Search for the cell housing the specified text and yield its [X, Y] center coordinate. 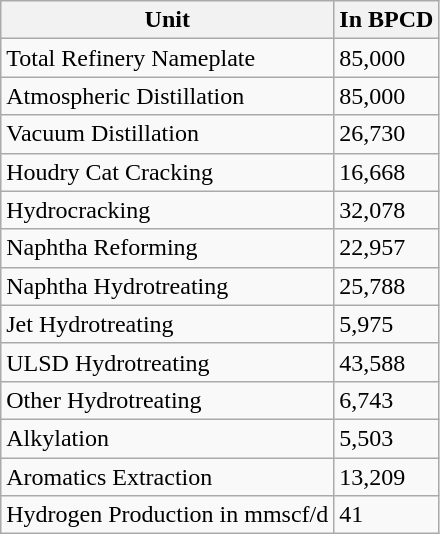
Unit [168, 20]
16,668 [386, 172]
41 [386, 515]
5,503 [386, 438]
Naphtha Hydrotreating [168, 286]
Houdry Cat Cracking [168, 172]
ULSD Hydrotreating [168, 362]
5,975 [386, 324]
In BPCD [386, 20]
32,078 [386, 210]
6,743 [386, 400]
25,788 [386, 286]
22,957 [386, 248]
13,209 [386, 477]
Other Hydrotreating [168, 400]
Total Refinery Nameplate [168, 58]
Alkylation [168, 438]
Hydrogen Production in mmscf/d [168, 515]
Atmospheric Distillation [168, 96]
Naphtha Reforming [168, 248]
Hydrocracking [168, 210]
Vacuum Distillation [168, 134]
26,730 [386, 134]
Jet Hydrotreating [168, 324]
Aromatics Extraction [168, 477]
43,588 [386, 362]
